Output the [x, y] coordinate of the center of the cell containing the given text.  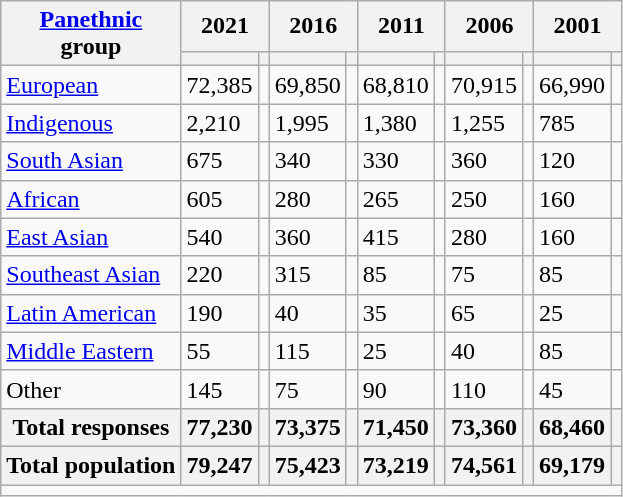
Middle Eastern [91, 351]
74,561 [484, 465]
2006 [489, 26]
71,450 [396, 427]
315 [308, 275]
79,247 [220, 465]
45 [572, 389]
77,230 [220, 427]
73,219 [396, 465]
2016 [313, 26]
35 [396, 313]
675 [220, 161]
2021 [225, 26]
540 [220, 237]
Other [91, 389]
Total responses [91, 427]
Southeast Asian [91, 275]
65 [484, 313]
340 [308, 161]
72,385 [220, 85]
415 [396, 237]
Indigenous [91, 123]
785 [572, 123]
110 [484, 389]
605 [220, 199]
1,380 [396, 123]
2011 [401, 26]
90 [396, 389]
73,360 [484, 427]
2,210 [220, 123]
1,255 [484, 123]
250 [484, 199]
Total population [91, 465]
220 [220, 275]
1,995 [308, 123]
66,990 [572, 85]
69,850 [308, 85]
69,179 [572, 465]
68,460 [572, 427]
Panethnicgroup [91, 34]
68,810 [396, 85]
Latin American [91, 313]
330 [396, 161]
70,915 [484, 85]
75,423 [308, 465]
265 [396, 199]
South Asian [91, 161]
120 [572, 161]
European [91, 85]
190 [220, 313]
115 [308, 351]
145 [220, 389]
African [91, 199]
55 [220, 351]
East Asian [91, 237]
2001 [578, 26]
73,375 [308, 427]
